Return the [x, y] coordinate for the center point of the cell that contains the specified text.  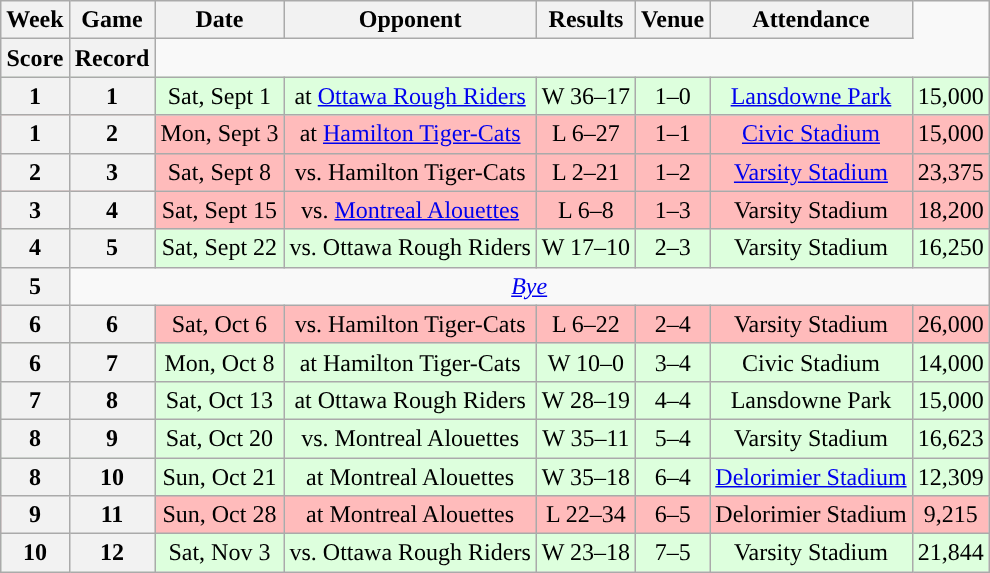
Date [220, 20]
Sat, Nov 3 [220, 553]
9,215 [950, 515]
Sat, Sept 1 [220, 96]
Venue [673, 20]
W 23–18 [586, 553]
W 36–17 [586, 96]
23,375 [950, 172]
26,000 [950, 324]
Sun, Oct 28 [220, 515]
Sat, Oct 13 [220, 400]
W 35–11 [586, 438]
12 [112, 553]
16,623 [950, 438]
1–1 [673, 134]
21,844 [950, 553]
1–2 [673, 172]
L 6–8 [586, 210]
18,200 [950, 210]
Results [586, 20]
2–4 [673, 324]
3–4 [673, 362]
Attendance [811, 20]
L 22–34 [586, 515]
W 10–0 [586, 362]
Sat, Sept 22 [220, 248]
Score [35, 58]
L 2–21 [586, 172]
1–3 [673, 210]
Sat, Oct 6 [220, 324]
7–5 [673, 553]
2–3 [673, 248]
Mon, Oct 8 [220, 362]
12,309 [950, 477]
W 35–18 [586, 477]
Opponent [410, 20]
L 6–27 [586, 134]
Game [112, 20]
Sat, Sept 8 [220, 172]
Mon, Sept 3 [220, 134]
11 [112, 515]
W 17–10 [586, 248]
Sun, Oct 21 [220, 477]
Record [112, 58]
5–4 [673, 438]
L 6–22 [586, 324]
1–0 [673, 96]
16,250 [950, 248]
Week [35, 20]
4–4 [673, 400]
6–5 [673, 515]
14,000 [950, 362]
Bye [529, 286]
6–4 [673, 477]
W 28–19 [586, 400]
Sat, Sept 15 [220, 210]
Sat, Oct 20 [220, 438]
